Output the [x, y] coordinate of the center of the cell containing the given text.  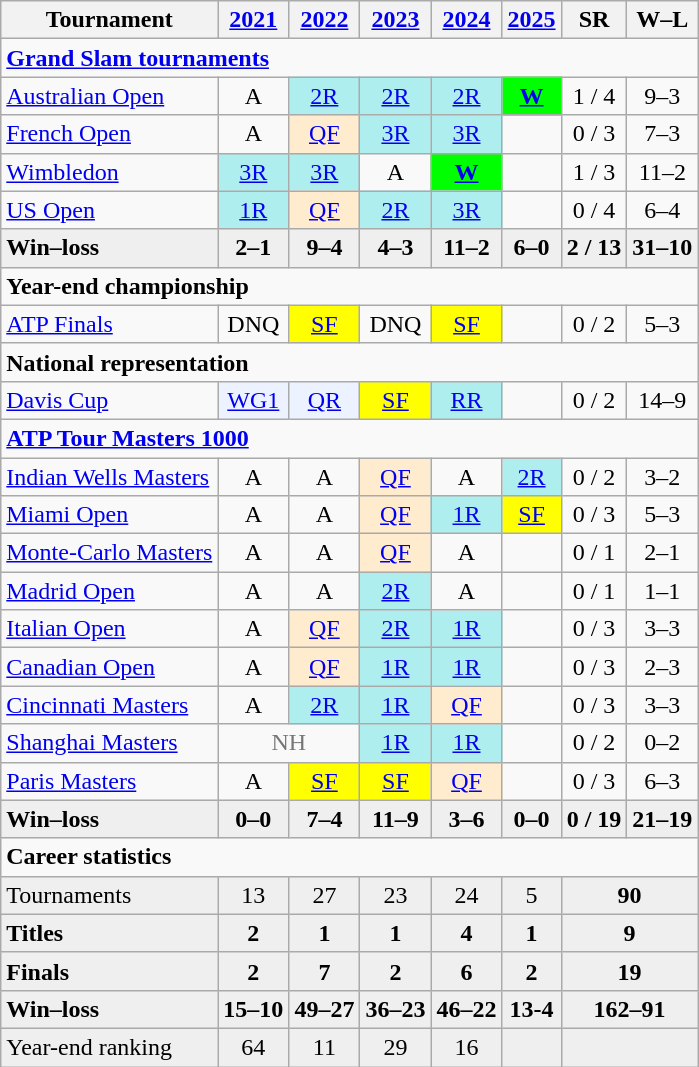
Tournaments [110, 895]
SR [594, 20]
27 [324, 895]
Tournament [110, 20]
ATP Finals [110, 324]
5 [532, 895]
29 [396, 1047]
US Open [110, 210]
Canadian Open [110, 667]
6 [466, 971]
National representation [350, 362]
Year-end championship [350, 286]
9–3 [662, 96]
Career statistics [350, 857]
6–4 [662, 210]
RR [466, 400]
Madrid Open [110, 591]
Finals [110, 971]
21–19 [662, 819]
French Open [110, 134]
7–3 [662, 134]
46–22 [466, 1009]
Monte-Carlo Masters [110, 553]
2022 [324, 20]
1 / 4 [594, 96]
Titles [110, 933]
6–0 [532, 248]
Shanghai Masters [110, 743]
2023 [396, 20]
11 [324, 1047]
2025 [532, 20]
9 [630, 933]
4 [466, 933]
2 / 13 [594, 248]
90 [630, 895]
1 / 3 [594, 172]
0–2 [662, 743]
Grand Slam tournaments [350, 58]
15–10 [254, 1009]
Italian Open [110, 629]
Paris Masters [110, 781]
ATP Tour Masters 1000 [350, 438]
NH [289, 743]
4–3 [396, 248]
19 [630, 971]
13 [254, 895]
0 / 4 [594, 210]
WG1 [254, 400]
13-4 [532, 1009]
Miami Open [110, 515]
16 [466, 1047]
49–27 [324, 1009]
23 [396, 895]
Australian Open [110, 96]
Year-end ranking [110, 1047]
Davis Cup [110, 400]
2024 [466, 20]
14–9 [662, 400]
7 [324, 971]
W–L [662, 20]
0 / 19 [594, 819]
64 [254, 1047]
2021 [254, 20]
162–91 [630, 1009]
24 [466, 895]
2–3 [662, 667]
6–3 [662, 781]
3–6 [466, 819]
Cincinnati Masters [110, 705]
9–4 [324, 248]
36–23 [396, 1009]
QR [324, 400]
Indian Wells Masters [110, 477]
11–9 [396, 819]
3–2 [662, 477]
1–1 [662, 591]
7–4 [324, 819]
Wimbledon [110, 172]
31–10 [662, 248]
